Scan for the cell matching the given text and deliver its [X, Y] coordinate at center. 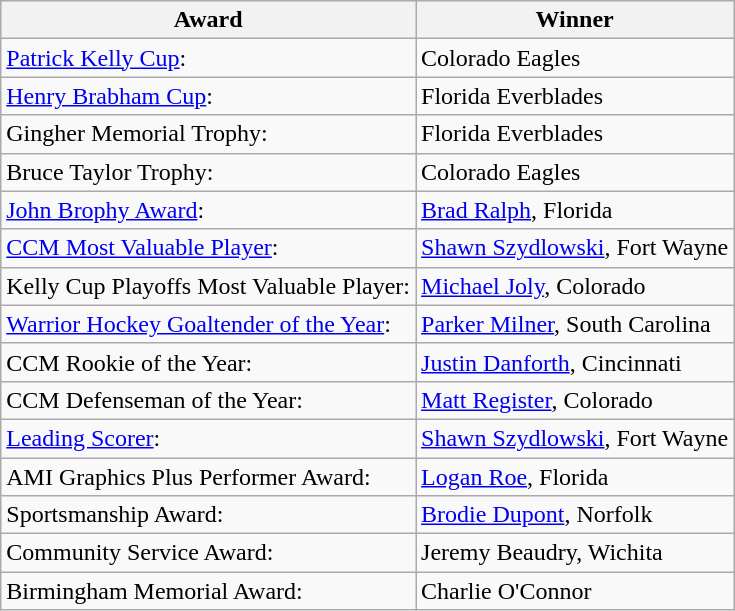
Brad Ralph, Florida [575, 210]
Brodie Dupont, Norfolk [575, 515]
AMI Graphics Plus Performer Award: [208, 477]
Warrior Hockey Goaltender of the Year: [208, 324]
Community Service Award: [208, 553]
Award [208, 20]
CCM Defenseman of the Year: [208, 400]
CCM Rookie of the Year: [208, 362]
Winner [575, 20]
Justin Danforth, Cincinnati [575, 362]
Logan Roe, Florida [575, 477]
Matt Register, Colorado [575, 400]
Bruce Taylor Trophy: [208, 172]
Leading Scorer: [208, 438]
John Brophy Award: [208, 210]
Patrick Kelly Cup: [208, 58]
Michael Joly, Colorado [575, 286]
Charlie O'Connor [575, 591]
Kelly Cup Playoffs Most Valuable Player: [208, 286]
Birmingham Memorial Award: [208, 591]
Gingher Memorial Trophy: [208, 134]
CCM Most Valuable Player: [208, 248]
Henry Brabham Cup: [208, 96]
Jeremy Beaudry, Wichita [575, 553]
Parker Milner, South Carolina [575, 324]
Sportsmanship Award: [208, 515]
